Find where the given text appears and provide that cell's center as [x, y] coordinate. 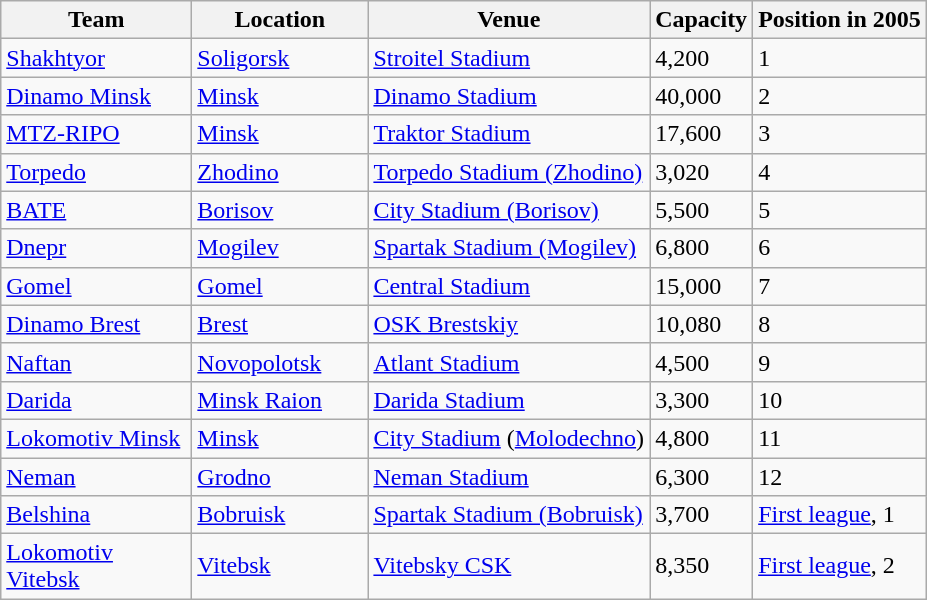
12 [840, 477]
Belshina [96, 515]
Vitebsk [280, 566]
Borisov [280, 210]
Capacity [702, 20]
Shakhtyor [96, 58]
7 [840, 286]
Spartak Stadium (Bobruisk) [509, 515]
MTZ-RIPO [96, 134]
Venue [509, 20]
First league, 1 [840, 515]
6 [840, 248]
Torpedo Stadium (Zhodino) [509, 172]
Lokomotiv Vitebsk [96, 566]
City Stadium (Molodechno) [509, 438]
10,080 [702, 324]
4,500 [702, 362]
Dnepr [96, 248]
6,300 [702, 477]
4,200 [702, 58]
5 [840, 210]
Position in 2005 [840, 20]
City Stadium (Borisov) [509, 210]
Mogilev [280, 248]
3,300 [702, 400]
OSK Brestskiy [509, 324]
5,500 [702, 210]
10 [840, 400]
8,350 [702, 566]
Neman [96, 477]
2 [840, 96]
3,020 [702, 172]
Torpedo [96, 172]
Team [96, 20]
8 [840, 324]
Atlant Stadium [509, 362]
Zhodino [280, 172]
Spartak Stadium (Mogilev) [509, 248]
1 [840, 58]
3,700 [702, 515]
Soligorsk [280, 58]
Dinamo Stadium [509, 96]
Neman Stadium [509, 477]
Dinamo Brest [96, 324]
15,000 [702, 286]
Bobruisk [280, 515]
17,600 [702, 134]
Dinamo Minsk [96, 96]
Darida Stadium [509, 400]
4,800 [702, 438]
Darida [96, 400]
Lokomotiv Minsk [96, 438]
Novopolotsk [280, 362]
BATE [96, 210]
Brest [280, 324]
Location [280, 20]
Stroitel Stadium [509, 58]
4 [840, 172]
9 [840, 362]
11 [840, 438]
3 [840, 134]
Vitebsky CSK [509, 566]
Minsk Raion [280, 400]
Central Stadium [509, 286]
Traktor Stadium [509, 134]
40,000 [702, 96]
First league, 2 [840, 566]
Grodno [280, 477]
6,800 [702, 248]
Naftan [96, 362]
